Find where the given text appears and provide that cell's center as (X, Y) coordinate. 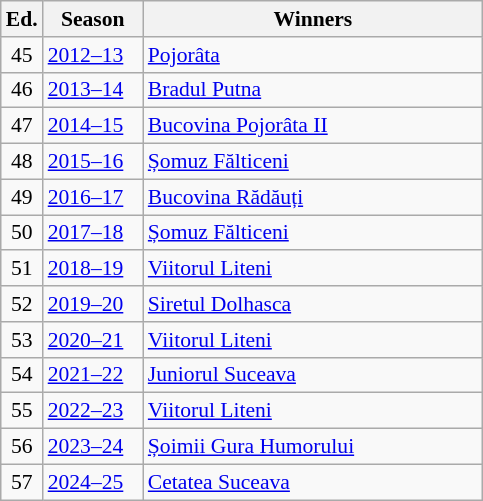
56 (22, 447)
2015–16 (93, 162)
Cetatea Suceava (313, 482)
55 (22, 411)
Șoimii Gura Humorului (313, 447)
Bradul Putna (313, 90)
57 (22, 482)
Pojorâta (313, 55)
2022–23 (93, 411)
Season (93, 19)
Ed. (22, 19)
2021–22 (93, 375)
51 (22, 269)
2012–13 (93, 55)
2016–17 (93, 197)
47 (22, 126)
2014–15 (93, 126)
2017–18 (93, 233)
50 (22, 233)
Siretul Dolhasca (313, 304)
Winners (313, 19)
46 (22, 90)
2019–20 (93, 304)
49 (22, 197)
2024–25 (93, 482)
53 (22, 340)
2023–24 (93, 447)
48 (22, 162)
Bucovina Rădăuți (313, 197)
45 (22, 55)
2018–19 (93, 269)
54 (22, 375)
52 (22, 304)
Juniorul Suceava (313, 375)
Bucovina Pojorâta II (313, 126)
2020–21 (93, 340)
2013–14 (93, 90)
